Return (X, Y) of the center of cell containing provided text 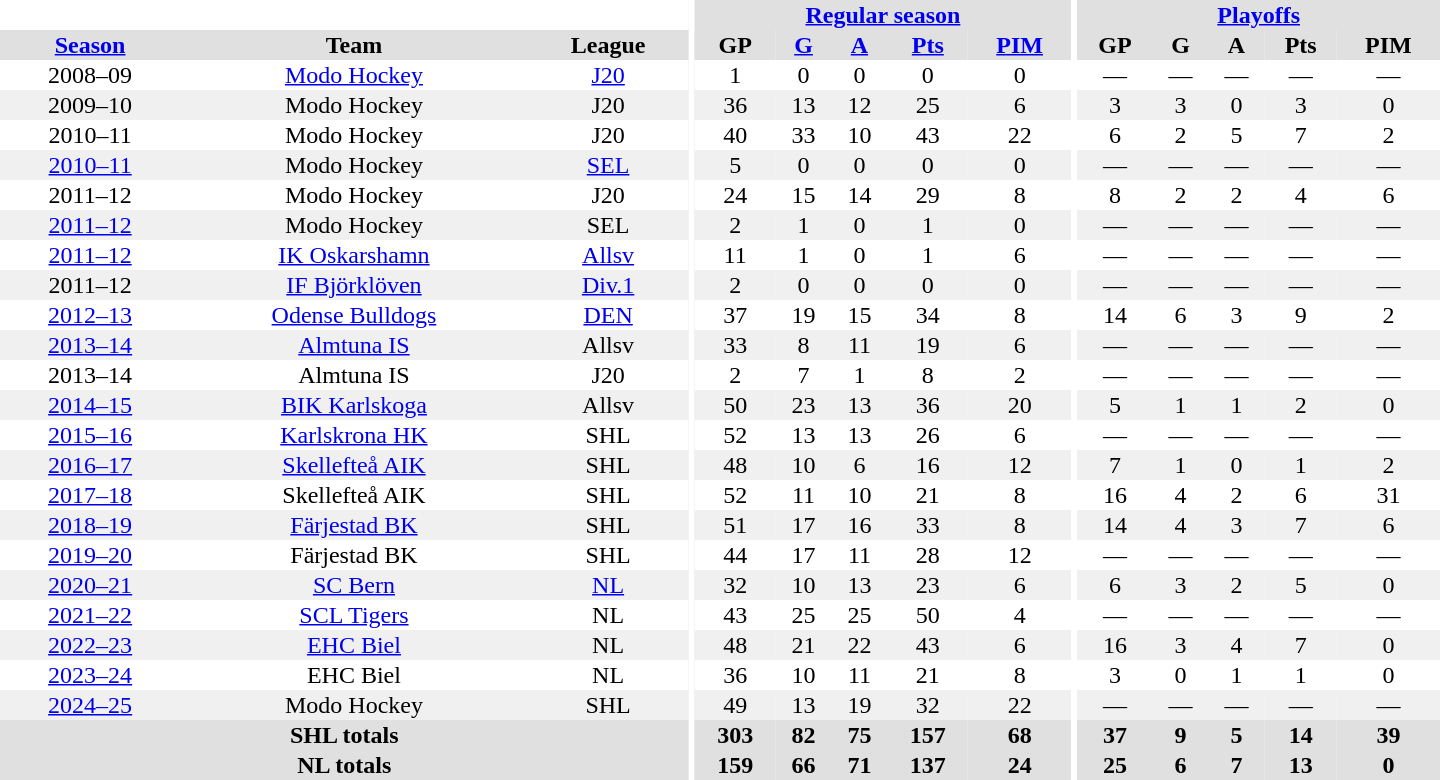
137 (928, 765)
2021–22 (90, 615)
28 (928, 555)
2009–10 (90, 105)
SHL totals (344, 735)
303 (736, 735)
31 (1388, 495)
League (608, 45)
Div.1 (608, 285)
68 (1020, 735)
Team (354, 45)
2019–20 (90, 555)
DEN (608, 315)
Playoffs (1258, 15)
40 (736, 135)
66 (804, 765)
26 (928, 435)
SCL Tigers (354, 615)
BIK Karlskoga (354, 405)
2008–09 (90, 75)
51 (736, 525)
75 (859, 735)
157 (928, 735)
2017–18 (90, 495)
20 (1020, 405)
82 (804, 735)
IF Björklöven (354, 285)
2015–16 (90, 435)
71 (859, 765)
2014–15 (90, 405)
Regular season (883, 15)
2024–25 (90, 705)
Season (90, 45)
29 (928, 195)
2020–21 (90, 585)
Odense Bulldogs (354, 315)
NL totals (344, 765)
2016–17 (90, 465)
39 (1388, 735)
2023–24 (90, 675)
IK Oskarshamn (354, 255)
2022–23 (90, 645)
Karlskrona HK (354, 435)
44 (736, 555)
34 (928, 315)
SC Bern (354, 585)
2012–13 (90, 315)
49 (736, 705)
159 (736, 765)
2018–19 (90, 525)
